From the cell containing the given text, extract its center point as (X, Y) coordinate. 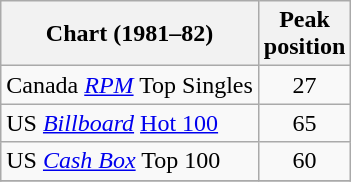
60 (304, 161)
US Cash Box Top 100 (130, 161)
65 (304, 123)
Peakposition (304, 34)
Canada RPM Top Singles (130, 85)
Chart (1981–82) (130, 34)
US Billboard Hot 100 (130, 123)
27 (304, 85)
